Capture the cell that displays the provided text and extract its (X, Y) central coordinate. 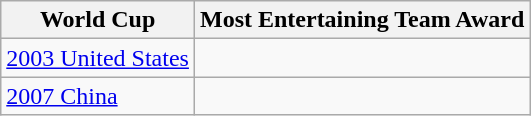
World Cup (98, 20)
Most Entertaining Team Award (362, 20)
2003 United States (98, 58)
2007 China (98, 96)
